Extract the [x, y] coordinate from the center of the cell holding the provided text.  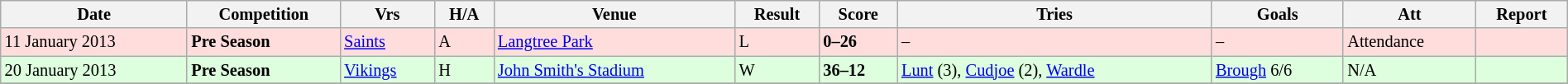
Tries [1054, 14]
Vrs [387, 14]
Report [1522, 14]
Score [858, 14]
John Smith's Stadium [614, 70]
Saints [387, 42]
A [464, 42]
H/A [464, 14]
11 January 2013 [94, 42]
20 January 2013 [94, 70]
Lunt (3), Cudjoe (2), Wardle [1054, 70]
0–26 [858, 42]
Brough 6/6 [1277, 70]
Date [94, 14]
Venue [614, 14]
H [464, 70]
W [777, 70]
Result [777, 14]
Langtree Park [614, 42]
Competition [263, 14]
Att [1409, 14]
N/A [1409, 70]
Goals [1277, 14]
L [777, 42]
Vikings [387, 70]
36–12 [858, 70]
Attendance [1409, 42]
